Output the [X, Y] coordinate of the center of the cell containing the given text.  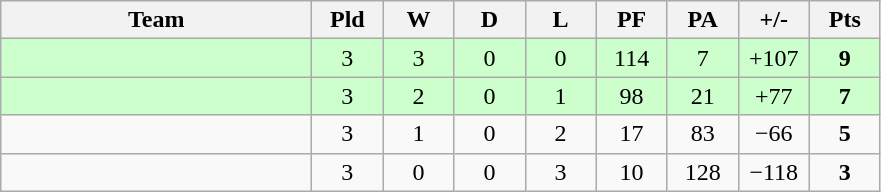
98 [632, 96]
PA [702, 20]
10 [632, 172]
+107 [774, 58]
−118 [774, 172]
Team [156, 20]
5 [844, 134]
128 [702, 172]
114 [632, 58]
9 [844, 58]
−66 [774, 134]
+/- [774, 20]
17 [632, 134]
L [560, 20]
D [490, 20]
PF [632, 20]
+77 [774, 96]
Pld [348, 20]
83 [702, 134]
Pts [844, 20]
21 [702, 96]
W [418, 20]
